Extract the [x, y] coordinate from the center of the cell holding the provided text.  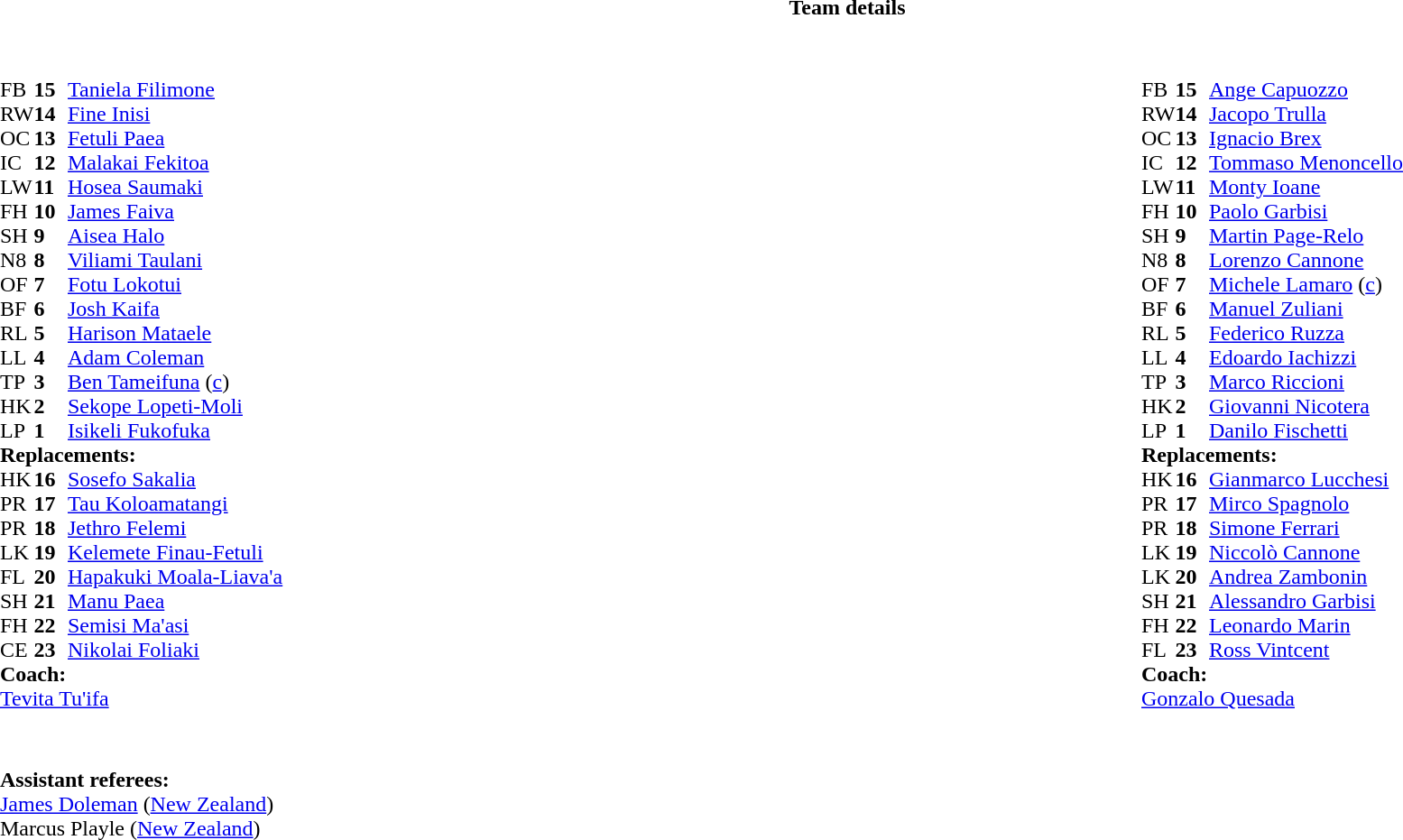
Hapakuki Moala-Liava'a [175, 577]
Ross Vintcent [1306, 650]
Marco Riccioni [1306, 383]
Alessandro Garbisi [1306, 601]
Sekope Lopeti-Moli [175, 406]
Tommaso Menoncello [1306, 162]
Kelemete Finau-Fetuli [175, 552]
Ange Capuozzo [1306, 90]
Jacopo Trulla [1306, 114]
Aisea Halo [175, 236]
Ignacio Brex [1306, 139]
Taniela Filimone [175, 90]
Sosefo Sakalia [175, 480]
Monty Ioane [1306, 188]
Simone Ferrari [1306, 529]
James Faiva [175, 211]
Tevita Tu'ifa [141, 698]
Paolo Garbisi [1306, 211]
Adam Coleman [175, 357]
Martin Page-Relo [1306, 236]
Jethro Felemi [175, 529]
Fetuli Paea [175, 139]
Manu Paea [175, 601]
Niccolò Cannone [1306, 552]
Manuel Zuliani [1306, 309]
Nikolai Foliaki [175, 650]
CE [17, 650]
Lorenzo Cannone [1306, 260]
Josh Kaifa [175, 309]
Federico Ruzza [1306, 334]
Malakai Fekitoa [175, 162]
Harison Mataele [175, 334]
Giovanni Nicotera [1306, 406]
Gonzalo Quesada [1272, 698]
Danilo Fischetti [1306, 431]
Fine Inisi [175, 114]
Isikeli Fukofuka [175, 431]
Edoardo Iachizzi [1306, 357]
Andrea Zambonin [1306, 577]
Gianmarco Lucchesi [1306, 480]
Michele Lamaro (c) [1306, 285]
Semisi Ma'asi [175, 626]
Viliami Taulani [175, 260]
Fotu Lokotui [175, 285]
Leonardo Marin [1306, 626]
Ben Tameifuna (c) [175, 383]
Mirco Spagnolo [1306, 503]
Hosea Saumaki [175, 188]
Tau Koloamatangi [175, 503]
